Search for the cell housing the specified text and yield its (X, Y) center coordinate. 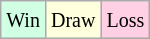
Loss (126, 20)
Draw (72, 20)
Win (24, 20)
